Provide the (X, Y) coordinate of the cell's center where the given text is located.  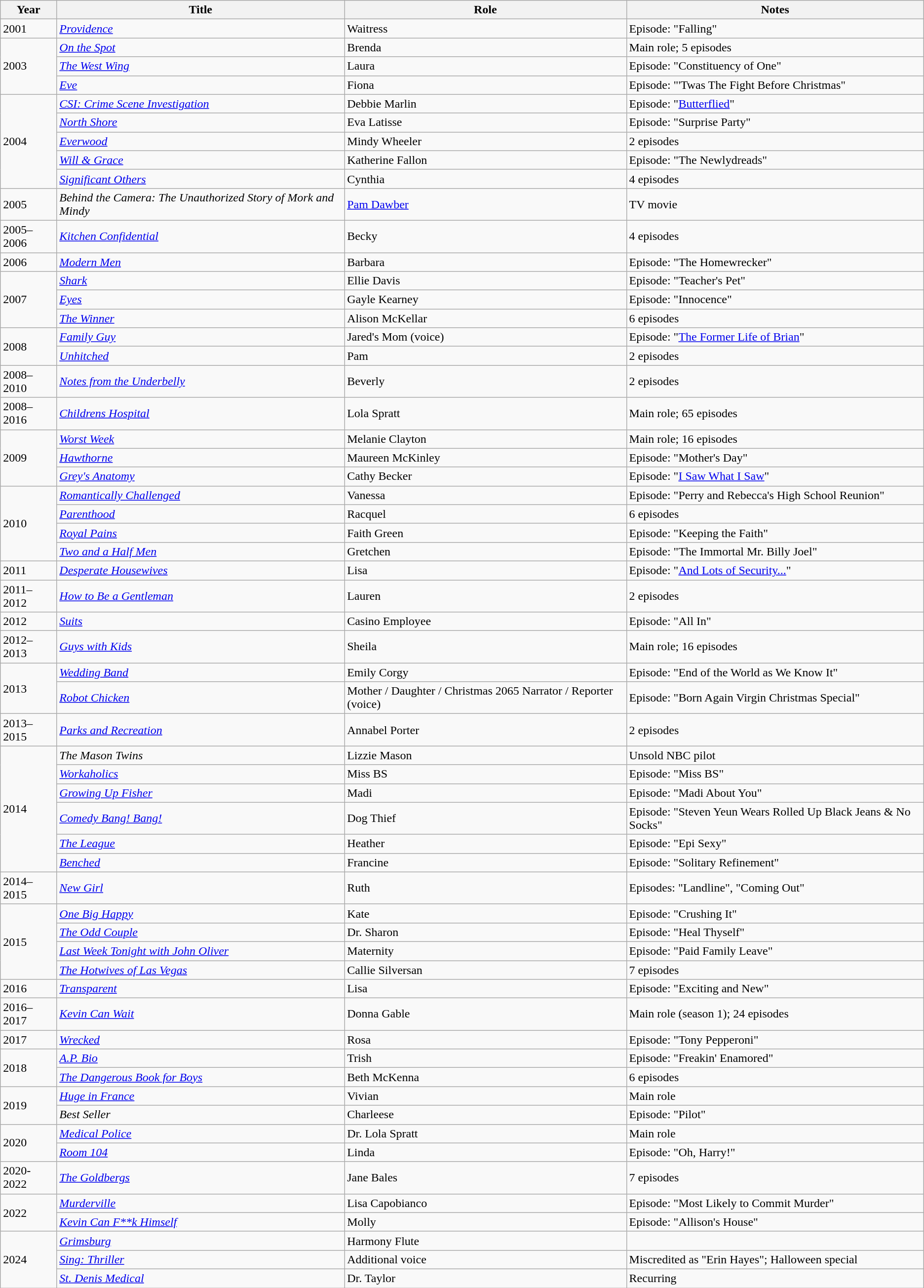
The Goldbergs (200, 1178)
Linda (486, 1152)
Significant Others (200, 179)
Episode: "Epi Sexy" (775, 844)
Transparent (200, 989)
Grimsburg (200, 1241)
Episode: "Paid Family Leave" (775, 951)
Episode: "Miss BS" (775, 774)
Role (486, 10)
Episode: "Allison's House" (775, 1222)
Madi (486, 793)
2012 (29, 622)
2019 (29, 1105)
Will & Grace (200, 160)
Main role (season 1); 24 episodes (775, 1014)
Modern Men (200, 262)
Gretchen (486, 551)
Lisa Capobianco (486, 1203)
2011 (29, 570)
One Big Happy (200, 913)
Family Guy (200, 337)
Everwood (200, 141)
2001 (29, 29)
Childrens Hospital (200, 414)
Cynthia (486, 179)
Murderville (200, 1203)
On the Spot (200, 47)
Main role; 5 episodes (775, 47)
Melanie Clayton (486, 439)
Donna Gable (486, 1014)
Growing Up Fisher (200, 793)
Episode: "Steven Yeun Wears Rolled Up Black Jeans & No Socks" (775, 819)
Behind the Camera: The Unauthorized Story of Mork and Mindy (200, 204)
2007 (29, 300)
Becky (486, 236)
Heather (486, 844)
Callie Silversan (486, 970)
Hawthorne (200, 458)
Emily Corgy (486, 672)
2008–2016 (29, 414)
Maternity (486, 951)
Kevin Can F**k Himself (200, 1222)
Lizzie Mason (486, 755)
Recurring (775, 1278)
How to Be a Gentleman (200, 595)
Racquel (486, 514)
Dog Thief (486, 819)
Additional voice (486, 1259)
Romantically Challenged (200, 495)
Desperate Housewives (200, 570)
Trish (486, 1058)
Vivian (486, 1096)
Eva Latisse (486, 122)
Ruth (486, 888)
Grey's Anatomy (200, 476)
Barbara (486, 262)
Episode: "And Lots of Security..." (775, 570)
2003 (29, 66)
Shark (200, 281)
Episode: "Madi About You" (775, 793)
Providence (200, 29)
Last Week Tonight with John Oliver (200, 951)
Episode: "Freakin' Enamored" (775, 1058)
New Girl (200, 888)
Two and a Half Men (200, 551)
2013–2015 (29, 730)
Dr. Lola Spratt (486, 1133)
Beth McKenna (486, 1077)
Medical Police (200, 1133)
Royal Pains (200, 533)
Episode: "Teacher's Pet" (775, 281)
Gayle Kearney (486, 300)
North Shore (200, 122)
Jane Bales (486, 1178)
2009 (29, 458)
Huge in France (200, 1096)
Fiona (486, 85)
TV movie (775, 204)
Maureen McKinley (486, 458)
2013 (29, 688)
St. Denis Medical (200, 1278)
Wrecked (200, 1040)
Notes (775, 10)
Title (200, 10)
Episode: "Heal Thyself" (775, 932)
Episode: "Tony Pepperoni" (775, 1040)
2005–2006 (29, 236)
Dr. Sharon (486, 932)
Alison McKellar (486, 318)
Comedy Bang! Bang! (200, 819)
Episode: "Keeping the Faith" (775, 533)
Francine (486, 862)
Sheila (486, 647)
Episode: "I Saw What I Saw" (775, 476)
Episode: "'Twas The Fight Before Christmas" (775, 85)
Pam Dawber (486, 204)
2015 (29, 941)
Workaholics (200, 774)
Mother / Daughter / Christmas 2065 Narrator / Reporter (voice) (486, 698)
2006 (29, 262)
2012–2013 (29, 647)
Robot Chicken (200, 698)
Episode: "Exciting and New" (775, 989)
Kevin Can Wait (200, 1014)
2014 (29, 809)
Episode: "The Homewrecker" (775, 262)
Episode: "Most Likely to Commit Murder" (775, 1203)
Episode: "Perry and Rebecca's High School Reunion" (775, 495)
The League (200, 844)
The West Wing (200, 66)
The Odd Couple (200, 932)
Episode: "Oh, Harry!" (775, 1152)
2014–2015 (29, 888)
2008–2010 (29, 381)
Kitchen Confidential (200, 236)
Parenthood (200, 514)
Room 104 (200, 1152)
Episodes: "Landline", "Coming Out" (775, 888)
CSI: Crime Scene Investigation (200, 104)
Suits (200, 622)
2024 (29, 1259)
Dr. Taylor (486, 1278)
Pam (486, 356)
Mindy Wheeler (486, 141)
2004 (29, 141)
Ellie Davis (486, 281)
Faith Green (486, 533)
2010 (29, 523)
Jared's Mom (voice) (486, 337)
Episode: "The Newlydreads" (775, 160)
Episode: "The Former Life of Brian" (775, 337)
Katherine Fallon (486, 160)
Episode: "Falling" (775, 29)
Wedding Band (200, 672)
Episode: "Constituency of One" (775, 66)
Eve (200, 85)
A.P. Bio (200, 1058)
Episode: "Pilot" (775, 1115)
Episode: "All In" (775, 622)
Miss BS (486, 774)
2016 (29, 989)
Worst Week (200, 439)
Annabel Porter (486, 730)
Vanessa (486, 495)
Episode: "Surprise Party" (775, 122)
The Winner (200, 318)
Episode: "Crushing It" (775, 913)
The Dangerous Book for Boys (200, 1077)
Kate (486, 913)
Laura (486, 66)
Benched (200, 862)
2018 (29, 1068)
Year (29, 10)
2017 (29, 1040)
Casino Employee (486, 622)
Unsold NBC pilot (775, 755)
2005 (29, 204)
Episode: "End of the World as We Know It" (775, 672)
Unhitched (200, 356)
The Hotwives of Las Vegas (200, 970)
The Mason Twins (200, 755)
Rosa (486, 1040)
Debbie Marlin (486, 104)
Lauren (486, 595)
Notes from the Underbelly (200, 381)
Molly (486, 1222)
Episode: "Butterflied" (775, 104)
Episode: "Mother's Day" (775, 458)
Charleese (486, 1115)
2020-2022 (29, 1178)
Waitress (486, 29)
2011–2012 (29, 595)
Guys with Kids (200, 647)
Cathy Becker (486, 476)
Best Seller (200, 1115)
Sing: Thriller (200, 1259)
2016–2017 (29, 1014)
Episode: "Solitary Refinement" (775, 862)
2022 (29, 1212)
Main role; 65 episodes (775, 414)
Parks and Recreation (200, 730)
Eyes (200, 300)
Episode: "Innocence" (775, 300)
Episode: "The Immortal Mr. Billy Joel" (775, 551)
Episode: "Born Again Virgin Christmas Special" (775, 698)
Miscredited as "Erin Hayes"; Halloween special (775, 1259)
Lola Spratt (486, 414)
Harmony Flute (486, 1241)
Beverly (486, 381)
2008 (29, 347)
Brenda (486, 47)
2020 (29, 1143)
